Detect which cell encompasses the target text, then output its [x, y] center coordinate. 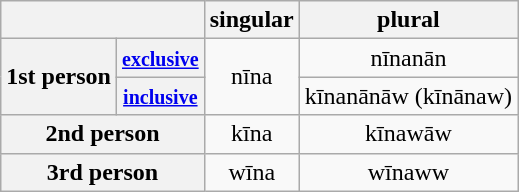
1st person [59, 77]
nīna [252, 77]
inclusive [160, 96]
wīnaww [408, 172]
exclusive [160, 58]
nīnanān [408, 58]
wīna [252, 172]
3rd person [102, 172]
kīnanānāw (kīnānaw) [408, 96]
kīna [252, 134]
plural [408, 20]
kīnawāw [408, 134]
2nd person [102, 134]
singular [252, 20]
